Search for the cell housing the specified text and yield its [x, y] center coordinate. 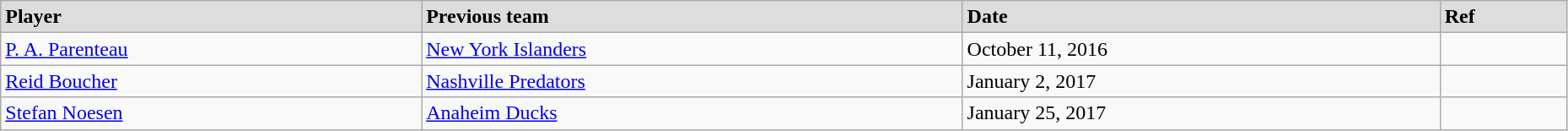
Anaheim Ducks [692, 113]
P. A. Parenteau [211, 49]
Nashville Predators [692, 81]
Ref [1503, 17]
New York Islanders [692, 49]
Previous team [692, 17]
Player [211, 17]
January 2, 2017 [1201, 81]
Reid Boucher [211, 81]
January 25, 2017 [1201, 113]
Stefan Noesen [211, 113]
Date [1201, 17]
October 11, 2016 [1201, 49]
